Return the (x, y) coordinate for the center point of the cell that contains the specified text.  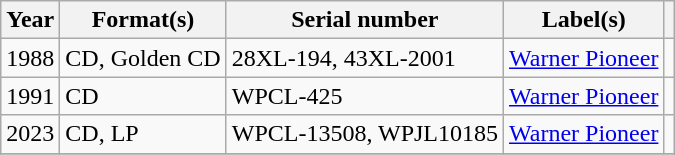
1991 (30, 96)
28XL-194, 43XL-2001 (364, 58)
1988 (30, 58)
Year (30, 20)
WPCL-13508, WPJL10185 (364, 134)
Serial number (364, 20)
CD, LP (143, 134)
Label(s) (584, 20)
CD (143, 96)
CD, Golden CD (143, 58)
2023 (30, 134)
Format(s) (143, 20)
WPCL-425 (364, 96)
